Determine the (X, Y) coordinate at the center of the cell enclosing the given text.  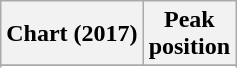
Peakposition (189, 34)
Chart (2017) (72, 34)
